Extract the (X, Y) coordinate from the center of the cell holding the provided text.  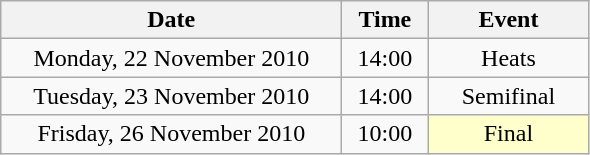
Heats (508, 58)
Monday, 22 November 2010 (172, 58)
Semifinal (508, 96)
10:00 (385, 134)
Event (508, 20)
Time (385, 20)
Tuesday, 23 November 2010 (172, 96)
Frisday, 26 November 2010 (172, 134)
Final (508, 134)
Date (172, 20)
